Return the [X, Y] coordinate for the center point of the cell that contains the specified text.  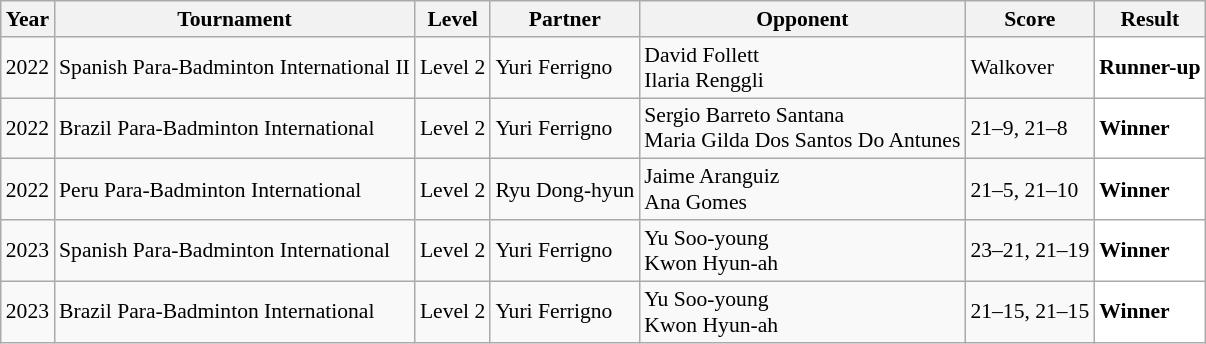
23–21, 21–19 [1030, 250]
Runner-up [1150, 68]
Opponent [802, 19]
Spanish Para-Badminton International II [234, 68]
Jaime Aranguiz Ana Gomes [802, 190]
Year [28, 19]
21–15, 21–15 [1030, 312]
Level [452, 19]
Tournament [234, 19]
21–5, 21–10 [1030, 190]
Spanish Para-Badminton International [234, 250]
Ryu Dong-hyun [564, 190]
Peru Para-Badminton International [234, 190]
Result [1150, 19]
Sergio Barreto Santana Maria Gilda Dos Santos Do Antunes [802, 128]
Score [1030, 19]
David Follett Ilaria Renggli [802, 68]
Partner [564, 19]
Walkover [1030, 68]
21–9, 21–8 [1030, 128]
